Return the [x, y] coordinate for the center point of the cell that contains the specified text.  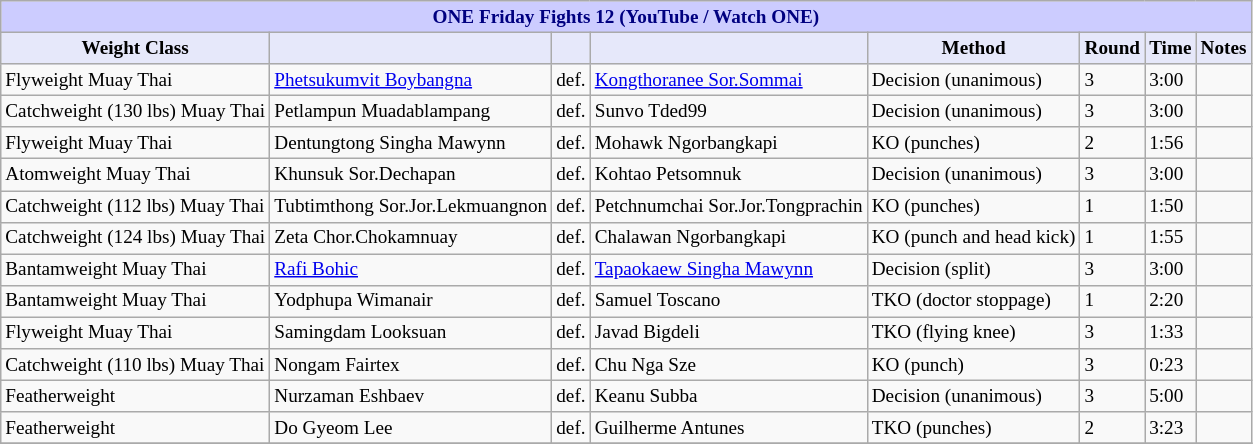
Petchnumchai Sor.Jor.Tongprachin [728, 206]
Sunvo Tded99 [728, 111]
0:23 [1170, 365]
Nongam Fairtex [411, 365]
Phetsukumvit Boybangna [411, 80]
Notes [1224, 48]
Kohtao Petsomnuk [728, 175]
Rafi Bohic [411, 270]
ONE Friday Fights 12 (YouTube / Watch ONE) [626, 17]
Catchweight (124 lbs) Muay Thai [136, 238]
Yodphupa Wimanair [411, 301]
KO (punch) [974, 365]
Keanu Subba [728, 396]
Round [1112, 48]
TKO (flying knee) [974, 333]
TKO (punches) [974, 428]
TKO (doctor stoppage) [974, 301]
Atomweight Muay Thai [136, 175]
1:55 [1170, 238]
Do Gyeom Lee [411, 428]
1:56 [1170, 143]
1:33 [1170, 333]
Guilherme Antunes [728, 428]
Catchweight (130 lbs) Muay Thai [136, 111]
Nurzaman Eshbaev [411, 396]
Tapaokaew Singha Mawynn [728, 270]
Samingdam Looksuan [411, 333]
Tubtimthong Sor.Jor.Lekmuangnon [411, 206]
KO (punch and head kick) [974, 238]
2:20 [1170, 301]
Catchweight (112 lbs) Muay Thai [136, 206]
3:23 [1170, 428]
Petlampun Muadablampang [411, 111]
Zeta Chor.Chokamnuay [411, 238]
Chu Nga Sze [728, 365]
Weight Class [136, 48]
Javad Bigdeli [728, 333]
Mohawk Ngorbangkapi [728, 143]
Dentungtong Singha Mawynn [411, 143]
Samuel Toscano [728, 301]
Chalawan Ngorbangkapi [728, 238]
Catchweight (110 lbs) Muay Thai [136, 365]
1:50 [1170, 206]
Time [1170, 48]
Method [974, 48]
Khunsuk Sor.Dechapan [411, 175]
5:00 [1170, 396]
Kongthoranee Sor.Sommai [728, 80]
Decision (split) [974, 270]
